Return the (X, Y) coordinate for the center point of the cell that contains the specified text.  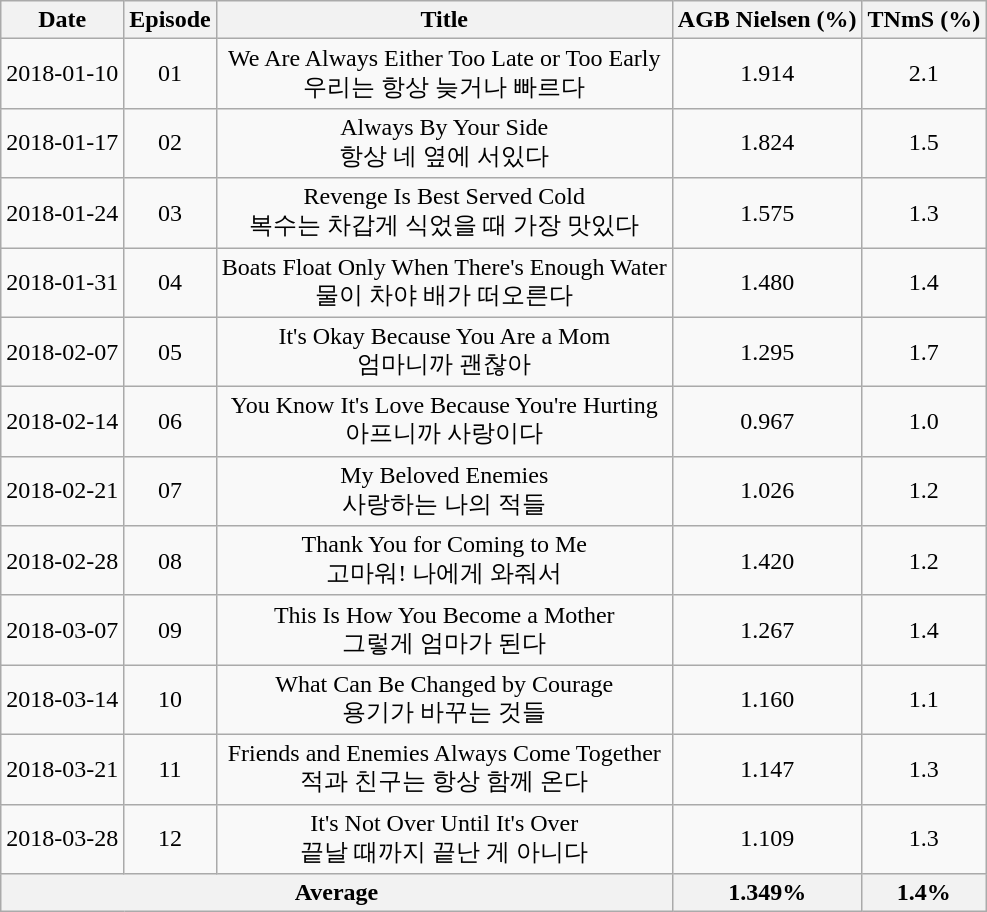
You Know It's Love Because You're Hurting 아프니까 사랑이다 (444, 422)
2018-03-07 (62, 630)
08 (170, 561)
Friends and Enemies Always Come Together 적과 친구는 항상 함께 온다 (444, 769)
1.575 (767, 213)
Thank You for Coming to Me 고마워! 나에게 와줘서 (444, 561)
It's Okay Because You Are a Mom 엄마니까 괜찮아 (444, 352)
03 (170, 213)
2018-01-10 (62, 74)
10 (170, 700)
1.4% (924, 893)
This Is How You Become a Mother 그렇게 엄마가 된다 (444, 630)
2018-03-28 (62, 839)
2018-01-24 (62, 213)
01 (170, 74)
2018-02-28 (62, 561)
1.480 (767, 283)
AGB Nielsen (%) (767, 20)
Always By Your Side 항상 네 옆에 서있다 (444, 143)
1.420 (767, 561)
09 (170, 630)
1.349% (767, 893)
2.1 (924, 74)
0.967 (767, 422)
2018-02-07 (62, 352)
1.109 (767, 839)
2018-01-31 (62, 283)
My Beloved Enemies 사랑하는 나의 적들 (444, 491)
1.160 (767, 700)
1.7 (924, 352)
2018-03-14 (62, 700)
1.026 (767, 491)
Date (62, 20)
Revenge Is Best Served Cold 복수는 차갑게 식었을 때 가장 맛있다 (444, 213)
Title (444, 20)
1.0 (924, 422)
02 (170, 143)
TNmS (%) (924, 20)
1.267 (767, 630)
1.914 (767, 74)
1.295 (767, 352)
Average (337, 893)
2018-01-17 (62, 143)
05 (170, 352)
What Can Be Changed by Courage 용기가 바꾸는 것들 (444, 700)
Boats Float Only When There's Enough Water 물이 차야 배가 떠오른다 (444, 283)
04 (170, 283)
It's Not Over Until It's Over 끝날 때까지 끝난 게 아니다 (444, 839)
1.147 (767, 769)
1.1 (924, 700)
1.5 (924, 143)
Episode (170, 20)
2018-02-14 (62, 422)
06 (170, 422)
12 (170, 839)
11 (170, 769)
We Are Always Either Too Late or Too Early 우리는 항상 늦거나 빠르다 (444, 74)
1.824 (767, 143)
2018-02-21 (62, 491)
2018-03-21 (62, 769)
07 (170, 491)
